Determine the (x, y) coordinate at the center of the cell enclosing the given text.  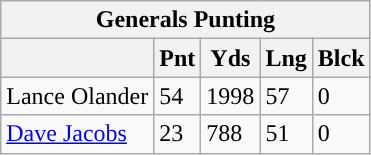
54 (178, 96)
Pnt (178, 58)
Generals Punting (186, 20)
Lng (286, 58)
23 (178, 134)
Dave Jacobs (78, 134)
1998 (230, 96)
Yds (230, 58)
788 (230, 134)
57 (286, 96)
Blck (341, 58)
51 (286, 134)
Lance Olander (78, 96)
